Provide the (x, y) coordinate of the cell's center where the given text is located.  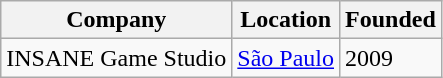
Company (116, 20)
2009 (391, 58)
Location (286, 20)
INSANE Game Studio (116, 58)
Founded (391, 20)
São Paulo (286, 58)
